From the cell containing the given text, extract its center point as [X, Y] coordinate. 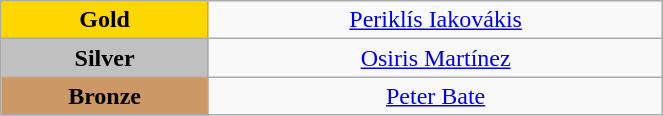
Periklís Iakovákis [435, 20]
Bronze [105, 96]
Gold [105, 20]
Silver [105, 58]
Osiris Martínez [435, 58]
Peter Bate [435, 96]
